Find where the given text appears and provide that cell's center as (x, y) coordinate. 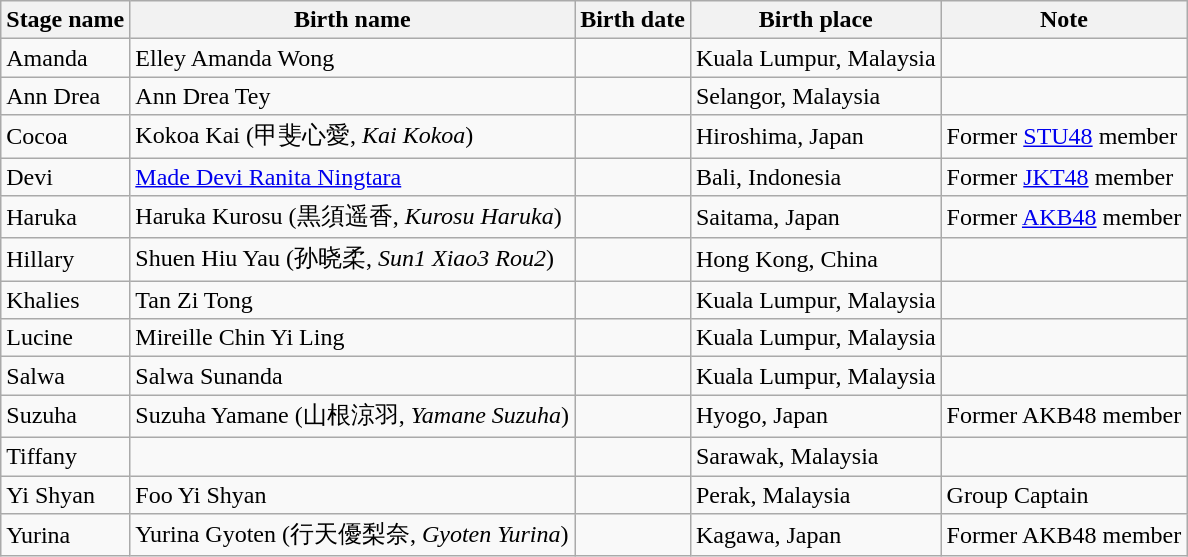
Yurina Gyoten (行天優梨奈, Gyoten Yurina) (352, 536)
Yi Shyan (66, 495)
Lucine (66, 338)
Salwa Sunanda (352, 376)
Hyogo, Japan (816, 416)
Shuen Hiu Yau (孙晓柔, Sun1 Xiao3 Rou2) (352, 260)
Salwa (66, 376)
Ann Drea Tey (352, 96)
Tan Zi Tong (352, 300)
Birth date (633, 20)
Ann Drea (66, 96)
Former JKT48 member (1064, 177)
Perak, Malaysia (816, 495)
Khalies (66, 300)
Yurina (66, 536)
Birth place (816, 20)
Hong Kong, China (816, 260)
Foo Yi Shyan (352, 495)
Kagawa, Japan (816, 536)
Tiffany (66, 456)
Elley Amanda Wong (352, 58)
Mireille Chin Yi Ling (352, 338)
Stage name (66, 20)
Made Devi Ranita Ningtara (352, 177)
Group Captain (1064, 495)
Hillary (66, 260)
Hiroshima, Japan (816, 136)
Saitama, Japan (816, 218)
Cocoa (66, 136)
Suzuha Yamane (山根涼羽, Yamane Suzuha) (352, 416)
Haruka Kurosu (黒須遥香, Kurosu Haruka) (352, 218)
Kokoa Kai (甲斐心愛, Kai Kokoa) (352, 136)
Devi (66, 177)
Former STU48 member (1064, 136)
Birth name (352, 20)
Bali, Indonesia (816, 177)
Haruka (66, 218)
Sarawak, Malaysia (816, 456)
Note (1064, 20)
Amanda (66, 58)
Selangor, Malaysia (816, 96)
Suzuha (66, 416)
